Determine the [X, Y] coordinate at the center of the cell enclosing the given text.  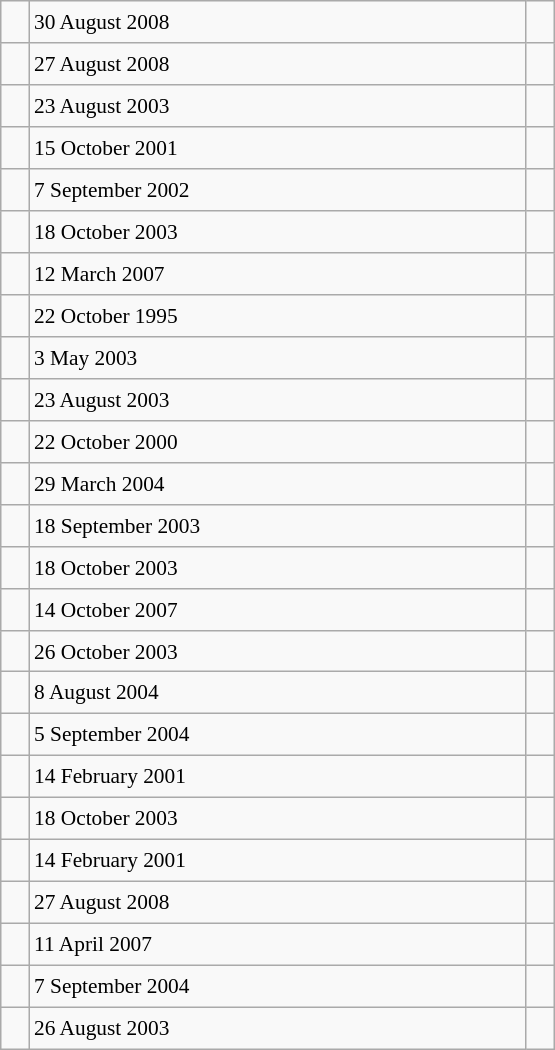
22 October 1995 [278, 316]
22 October 2000 [278, 441]
18 September 2003 [278, 525]
30 August 2008 [278, 22]
11 April 2007 [278, 945]
14 October 2007 [278, 609]
7 September 2004 [278, 986]
5 September 2004 [278, 735]
26 August 2003 [278, 1028]
3 May 2003 [278, 358]
29 March 2004 [278, 483]
7 September 2002 [278, 190]
12 March 2007 [278, 274]
15 October 2001 [278, 148]
8 August 2004 [278, 693]
26 October 2003 [278, 651]
